Output the [x, y] coordinate of the center of the cell containing the given text.  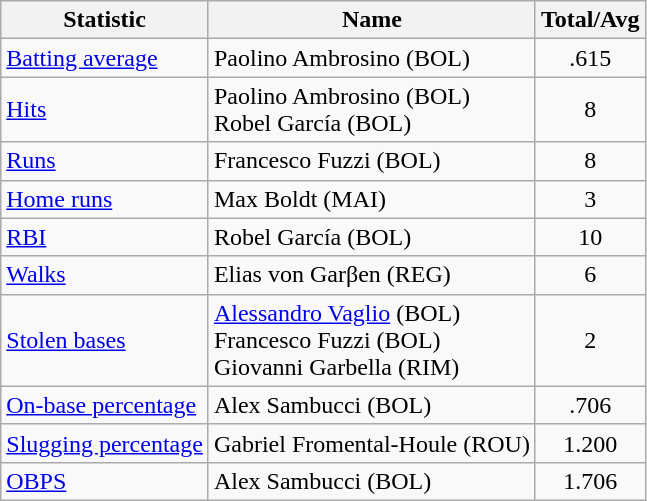
1.706 [590, 481]
Home runs [105, 199]
3 [590, 199]
6 [590, 275]
OBPS [105, 481]
1.200 [590, 443]
.706 [590, 405]
Stolen bases [105, 340]
Paolino Ambrosino (BOL) [372, 58]
Alessandro Vaglio (BOL) Francesco Fuzzi (BOL) Giovanni Garbella (RIM) [372, 340]
.615 [590, 58]
2 [590, 340]
Slugging percentage [105, 443]
On-base percentage [105, 405]
Paolino Ambrosino (BOL) Robel García (BOL) [372, 110]
10 [590, 237]
Batting average [105, 58]
Francesco Fuzzi (BOL) [372, 161]
Total/Avg [590, 20]
RBI [105, 237]
Hits [105, 110]
Runs [105, 161]
Walks [105, 275]
Max Boldt (MAI) [372, 199]
Statistic [105, 20]
Elias von Garβen (REG) [372, 275]
Robel García (BOL) [372, 237]
Name [372, 20]
Gabriel Fromental-Houle (ROU) [372, 443]
